Output the (x, y) coordinate of the center of the cell containing the given text.  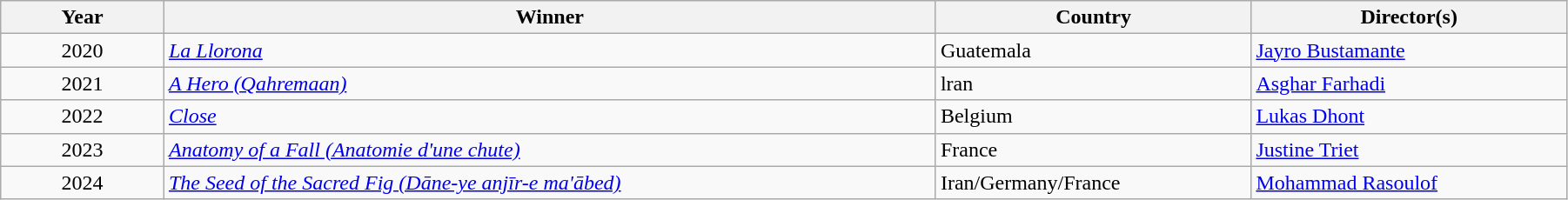
2023 (83, 150)
Justine Triet (1410, 150)
Country (1093, 17)
Anatomy of a Fall (Anatomie d'une chute) (550, 150)
The Seed of the Sacred Fig (Dāne-ye anjīr-e ma'ābed) (550, 183)
2022 (83, 117)
Lukas Dhont (1410, 117)
Belgium (1093, 117)
2020 (83, 50)
France (1093, 150)
2021 (83, 83)
Asghar Farhadi (1410, 83)
lran (1093, 83)
Year (83, 17)
La Llorona (550, 50)
A Hero (Qahremaan) (550, 83)
Close (550, 117)
Iran/Germany/France (1093, 183)
Mohammad Rasoulof (1410, 183)
Jayro Bustamante (1410, 50)
Guatemala (1093, 50)
Winner (550, 17)
Director(s) (1410, 17)
2024 (83, 183)
